Extract the [x, y] coordinate from the center of the cell holding the provided text.  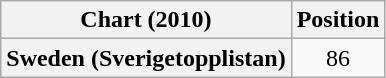
86 [338, 58]
Position [338, 20]
Chart (2010) [146, 20]
Sweden (Sverigetopplistan) [146, 58]
